Determine the [x, y] coordinate at the center of the cell enclosing the given text.  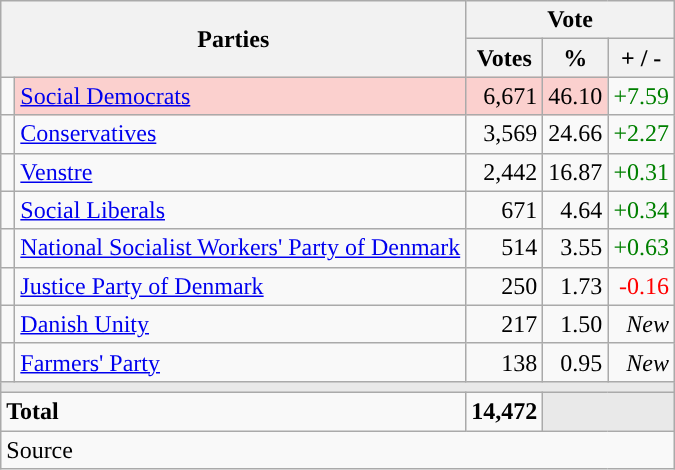
Vote [570, 20]
14,472 [504, 411]
% [576, 58]
Social Democrats [240, 96]
+ / - [642, 58]
217 [504, 324]
+2.27 [642, 134]
138 [504, 362]
250 [504, 286]
+0.63 [642, 248]
3.55 [576, 248]
Social Liberals [240, 210]
Farmers' Party [240, 362]
1.50 [576, 324]
1.73 [576, 286]
+7.59 [642, 96]
Total [234, 411]
Votes [504, 58]
Danish Unity [240, 324]
+0.34 [642, 210]
16.87 [576, 172]
Justice Party of Denmark [240, 286]
Conservatives [240, 134]
6,671 [504, 96]
+0.31 [642, 172]
0.95 [576, 362]
46.10 [576, 96]
24.66 [576, 134]
514 [504, 248]
4.64 [576, 210]
Source [338, 449]
National Socialist Workers' Party of Denmark [240, 248]
671 [504, 210]
-0.16 [642, 286]
Parties [234, 39]
Venstre [240, 172]
3,569 [504, 134]
2,442 [504, 172]
